From the cell containing the given text, extract its center point as (x, y) coordinate. 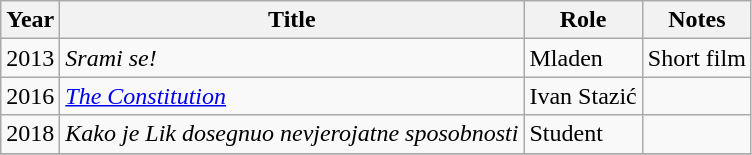
Year (30, 20)
2016 (30, 96)
Mladen (583, 58)
Notes (696, 20)
Ivan Stazić (583, 96)
The Constitution (292, 96)
Student (583, 134)
Kako je Lik dosegnuo nevjerojatne sposobnosti (292, 134)
Short film (696, 58)
Role (583, 20)
2018 (30, 134)
Title (292, 20)
2013 (30, 58)
Srami se! (292, 58)
